From the cell containing the given text, extract its center point as [x, y] coordinate. 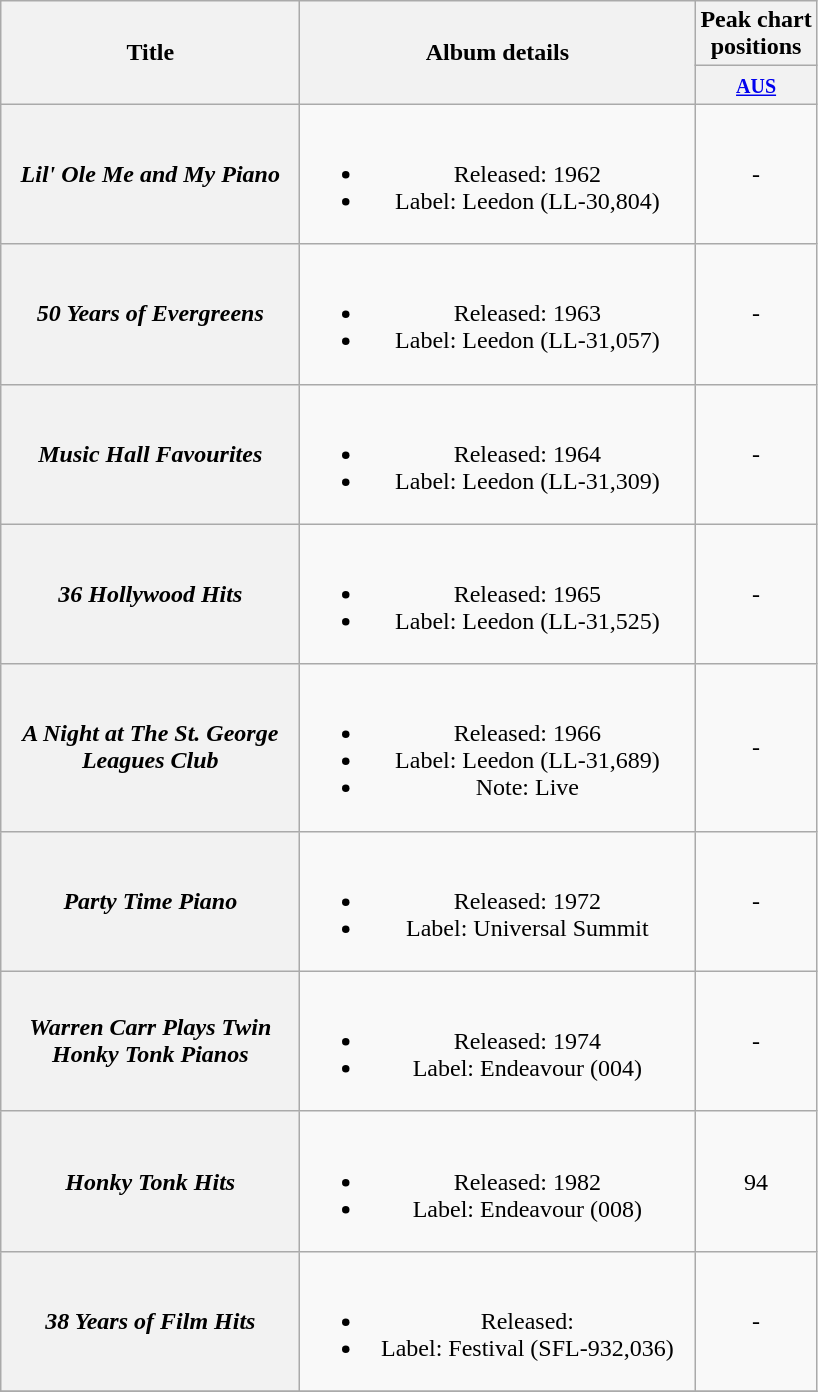
Music Hall Favourites [150, 454]
Title [150, 52]
Released: 1963Label: Leedon (LL-31,057) [498, 314]
Released: 1962Label: Leedon (LL-30,804) [498, 174]
Released: 1965Label: Leedon (LL-31,525) [498, 594]
Released:Label: Festival (SFL-932,036) [498, 1321]
Released: 1966Label: Leedon (LL-31,689)Note: Live [498, 748]
Party Time Piano [150, 901]
Released: 1964Label: Leedon (LL-31,309) [498, 454]
Released: 1972Label: Universal Summit [498, 901]
Released: 1974Label: Endeavour (004) [498, 1041]
38 Years of Film Hits [150, 1321]
Honky Tonk Hits [150, 1181]
Released: 1982Label: Endeavour (008) [498, 1181]
94 [756, 1181]
Peak chartpositions [756, 34]
Warren Carr Plays Twin Honky Tonk Pianos [150, 1041]
50 Years of Evergreens [150, 314]
Lil' Ole Me and My Piano [150, 174]
36 Hollywood Hits [150, 594]
A Night at The St. George Leagues Club [150, 748]
AUS [756, 85]
Album details [498, 52]
